Determine the [x, y] coordinate at the center of the cell enclosing the given text.  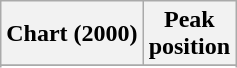
Peakposition [189, 34]
Chart (2000) [72, 34]
